Return the (X, Y) coordinate for the center point of the cell that contains the specified text.  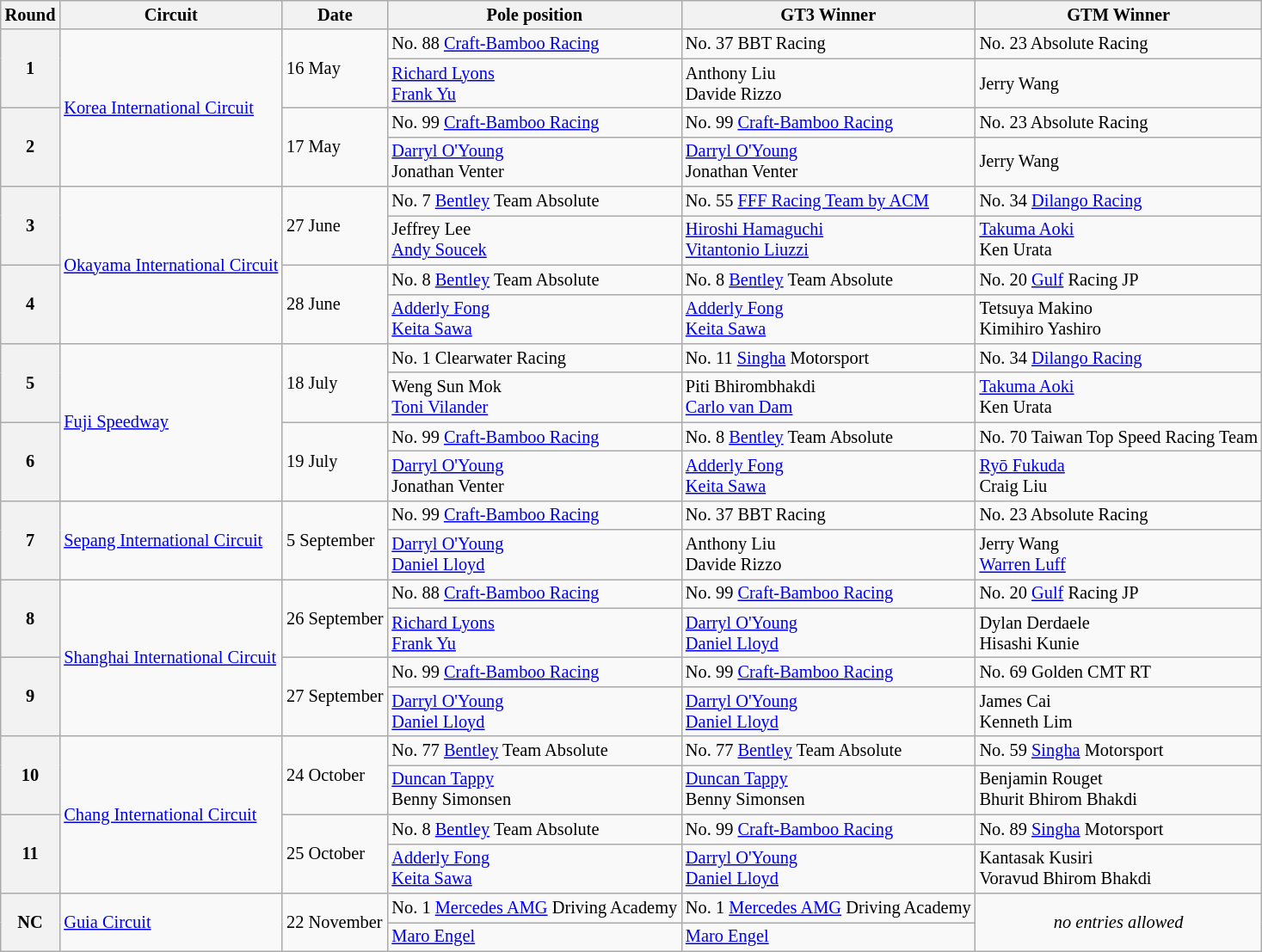
Dylan Derdaele Hisashi Kunie (1118, 633)
Benjamin Rouget Bhurit Bhirom Bhakdi (1118, 789)
No. 1 Clearwater Racing (534, 358)
16 May (335, 69)
Sepang International Circuit (170, 540)
18 July (335, 382)
9 (31, 697)
Jeffrey Lee Andy Soucek (534, 240)
17 May (335, 146)
No. 11 Singha Motorsport (828, 358)
8 (31, 617)
Hiroshi Hamaguchi Vitantonio Liuzzi (828, 240)
Okayama International Circuit (170, 265)
25 October (335, 853)
2 (31, 146)
28 June (335, 304)
5 September (335, 540)
10 (31, 776)
24 October (335, 776)
11 (31, 853)
27 June (335, 225)
7 (31, 540)
Date (335, 15)
Chang International Circuit (170, 815)
Piti Bhirombhakdi Carlo van Dam (828, 397)
GT3 Winner (828, 15)
GTM Winner (1118, 15)
26 September (335, 617)
Circuit (170, 15)
James Cai Kenneth Lim (1118, 711)
Weng Sun Mok Toni Vilander (534, 397)
Pole position (534, 15)
19 July (335, 461)
22 November (335, 922)
No. 59 Singha Motorsport (1118, 751)
5 (31, 382)
No. 55 FFF Racing Team by ACM (828, 201)
3 (31, 225)
NC (31, 922)
Round (31, 15)
No. 70 Taiwan Top Speed Racing Team (1118, 437)
Guia Circuit (170, 922)
4 (31, 304)
Korea International Circuit (170, 108)
No. 89 Singha Motorsport (1118, 829)
no entries allowed (1118, 922)
Shanghai International Circuit (170, 657)
No. 69 Golden CMT RT (1118, 672)
Jerry Wang Warren Luff (1118, 555)
No. 7 Bentley Team Absolute (534, 201)
Fuji Speedway (170, 421)
Ryō Fukuda Craig Liu (1118, 476)
27 September (335, 697)
Tetsuya Makino Kimihiro Yashiro (1118, 319)
6 (31, 461)
Kantasak Kusiri Voravud Bhirom Bhakdi (1118, 869)
1 (31, 69)
